Scan for the cell matching the given text and deliver its [X, Y] coordinate at center. 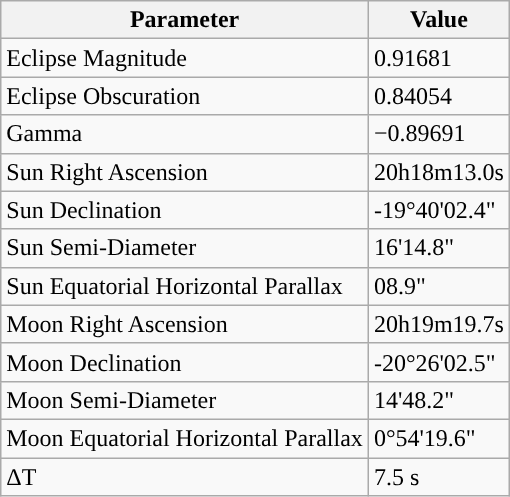
Moon Semi-Diameter [185, 400]
14'48.2" [438, 400]
Sun Right Ascension [185, 172]
08.9" [438, 286]
ΔT [185, 477]
Moon Right Ascension [185, 324]
Sun Declination [185, 210]
20h19m19.7s [438, 324]
Sun Equatorial Horizontal Parallax [185, 286]
0.91681 [438, 58]
Moon Equatorial Horizontal Parallax [185, 438]
Gamma [185, 134]
-20°26'02.5" [438, 362]
16'14.8" [438, 248]
Parameter [185, 20]
−0.89691 [438, 134]
0°54'19.6" [438, 438]
20h18m13.0s [438, 172]
Eclipse Magnitude [185, 58]
7.5 s [438, 477]
-19°40'02.4" [438, 210]
0.84054 [438, 96]
Sun Semi-Diameter [185, 248]
Moon Declination [185, 362]
Value [438, 20]
Eclipse Obscuration [185, 96]
